Capture the cell that displays the provided text and extract its [x, y] central coordinate. 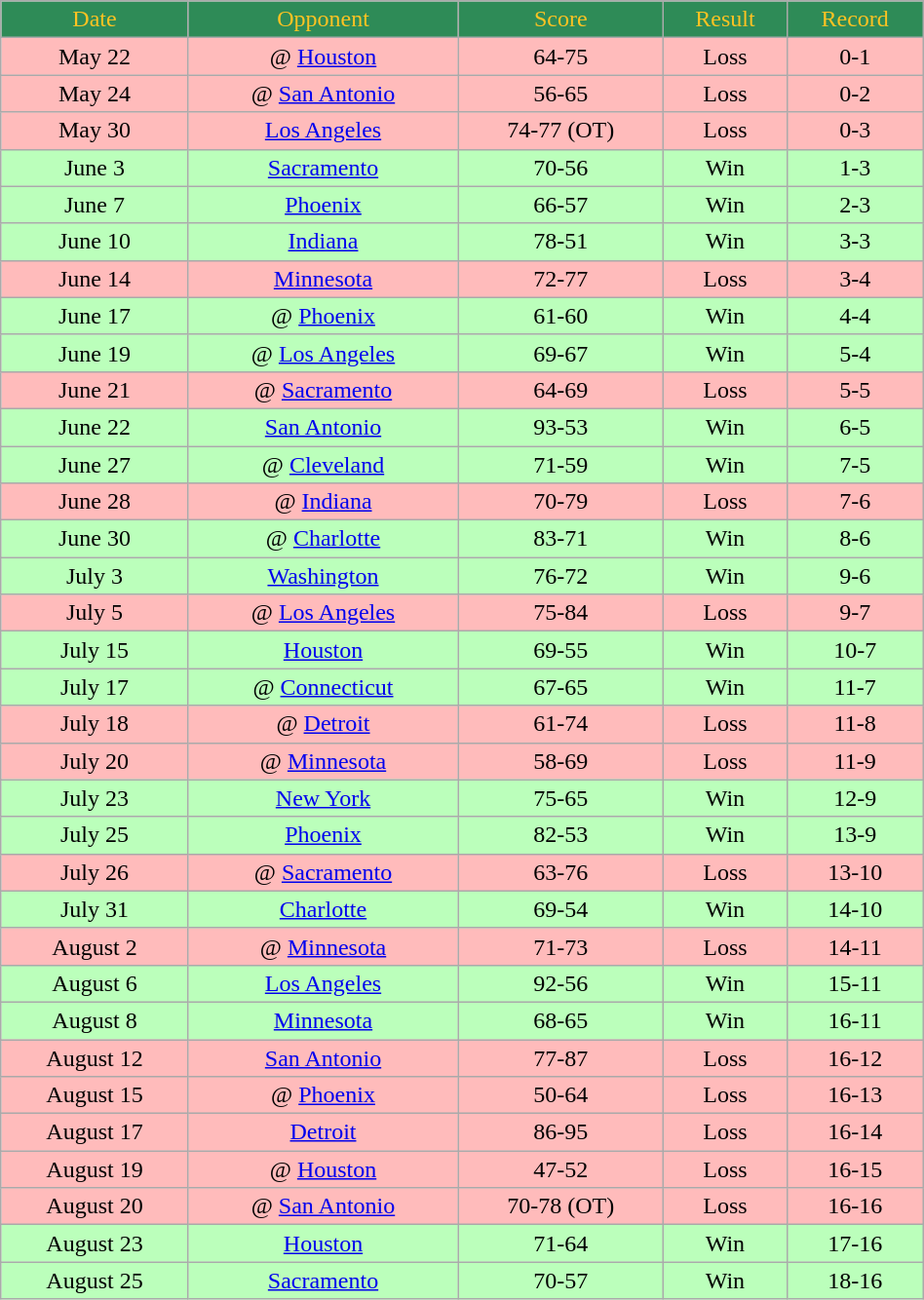
50-64 [561, 1095]
63-76 [561, 872]
7-5 [855, 465]
Washington [323, 576]
69-55 [561, 650]
17-16 [855, 1243]
75-84 [561, 613]
July 31 [96, 909]
May 24 [96, 94]
June 3 [96, 168]
16-11 [855, 1020]
10-7 [855, 650]
12-9 [855, 798]
July 23 [96, 798]
Opponent [323, 19]
71-59 [561, 465]
June 28 [96, 502]
July 5 [96, 613]
June 22 [96, 427]
June 7 [96, 205]
4-4 [855, 316]
77-87 [561, 1057]
August 19 [96, 1169]
Charlotte [323, 909]
June 27 [96, 465]
May 30 [96, 131]
July 3 [96, 576]
6-5 [855, 427]
70-79 [561, 502]
16-13 [855, 1095]
13-10 [855, 872]
0-1 [855, 57]
June 19 [96, 353]
August 17 [96, 1132]
July 17 [96, 687]
64-69 [561, 390]
78-51 [561, 242]
11-9 [855, 761]
14-11 [855, 946]
Date [96, 19]
June 21 [96, 390]
64-75 [561, 57]
July 15 [96, 650]
68-65 [561, 1020]
July 26 [96, 872]
11-8 [855, 724]
15-11 [855, 983]
0-2 [855, 94]
56-65 [561, 94]
69-67 [561, 353]
June 17 [96, 316]
June 10 [96, 242]
67-65 [561, 687]
August 25 [96, 1281]
@ Indiana [323, 502]
16-14 [855, 1132]
9-7 [855, 613]
August 12 [96, 1057]
@ Connecticut [323, 687]
August 2 [96, 946]
70-78 (OT) [561, 1206]
58-69 [561, 761]
1-3 [855, 168]
June 30 [96, 539]
Score [561, 19]
Detroit [323, 1132]
47-52 [561, 1169]
16-16 [855, 1206]
82-53 [561, 835]
70-57 [561, 1281]
9-6 [855, 576]
July 20 [96, 761]
83-71 [561, 539]
@ Detroit [323, 724]
New York [323, 798]
August 8 [96, 1020]
11-7 [855, 687]
69-54 [561, 909]
July 18 [96, 724]
5-4 [855, 353]
16-15 [855, 1169]
75-65 [561, 798]
18-16 [855, 1281]
71-73 [561, 946]
70-56 [561, 168]
76-72 [561, 576]
@ Cleveland [323, 465]
0-3 [855, 131]
August 6 [96, 983]
16-12 [855, 1057]
July 25 [96, 835]
2-3 [855, 205]
86-95 [561, 1132]
93-53 [561, 427]
August 20 [96, 1206]
74-77 (OT) [561, 131]
72-77 [561, 279]
92-56 [561, 983]
14-10 [855, 909]
7-6 [855, 502]
8-6 [855, 539]
71-64 [561, 1243]
13-9 [855, 835]
61-74 [561, 724]
5-5 [855, 390]
61-60 [561, 316]
@ Charlotte [323, 539]
66-57 [561, 205]
Result [725, 19]
3-3 [855, 242]
August 23 [96, 1243]
May 22 [96, 57]
August 15 [96, 1095]
Indiana [323, 242]
3-4 [855, 279]
June 14 [96, 279]
Record [855, 19]
